Find where the given text appears and provide that cell's center as [x, y] coordinate. 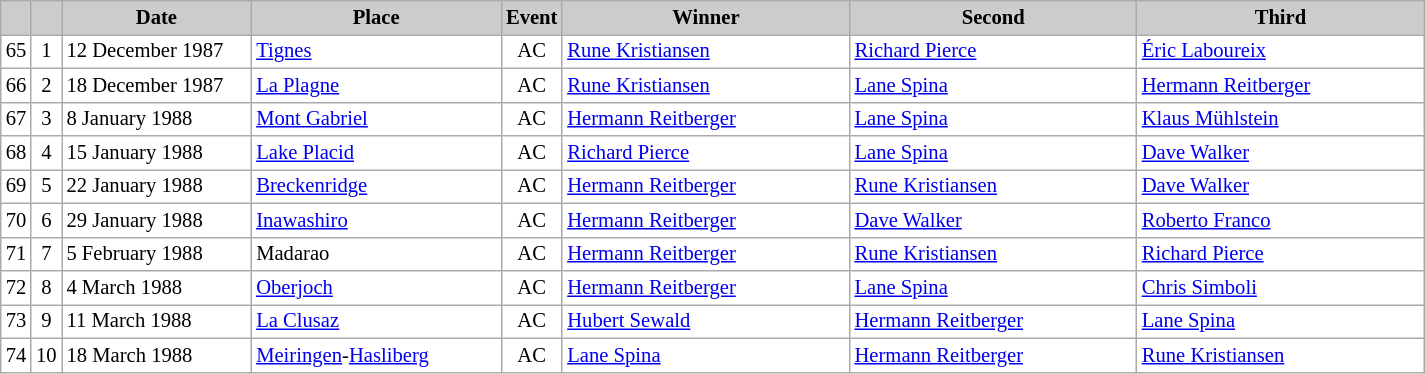
Winner [706, 17]
Chris Simboli [1280, 287]
70 [16, 220]
22 January 1988 [157, 186]
67 [16, 119]
Hubert Sewald [706, 321]
Date [157, 17]
3 [46, 119]
9 [46, 321]
12 December 1987 [157, 51]
11 March 1988 [157, 321]
Oberjoch [376, 287]
Tignes [376, 51]
10 [46, 355]
Mont Gabriel [376, 119]
18 March 1988 [157, 355]
71 [16, 254]
4 [46, 153]
Lake Placid [376, 153]
Event [532, 17]
65 [16, 51]
Klaus Mühlstein [1280, 119]
8 January 1988 [157, 119]
4 March 1988 [157, 287]
72 [16, 287]
Third [1280, 17]
66 [16, 85]
5 [46, 186]
La Plagne [376, 85]
73 [16, 321]
5 February 1988 [157, 254]
La Clusaz [376, 321]
15 January 1988 [157, 153]
74 [16, 355]
29 January 1988 [157, 220]
1 [46, 51]
Inawashiro [376, 220]
8 [46, 287]
Madarao [376, 254]
Roberto Franco [1280, 220]
6 [46, 220]
Breckenridge [376, 186]
Second [994, 17]
69 [16, 186]
7 [46, 254]
Meiringen-Hasliberg [376, 355]
Éric Laboureix [1280, 51]
Place [376, 17]
18 December 1987 [157, 85]
2 [46, 85]
68 [16, 153]
